Capture the cell that displays the provided text and extract its (X, Y) central coordinate. 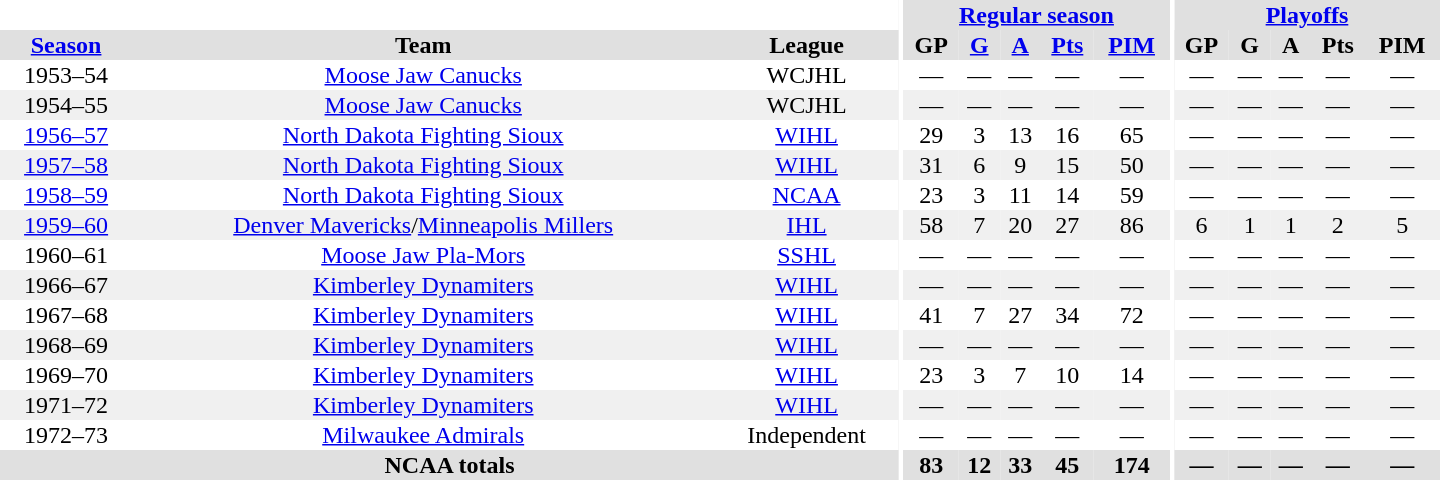
9 (1020, 165)
15 (1068, 165)
1966–67 (66, 285)
5 (1402, 225)
10 (1068, 375)
NCAA (806, 195)
SSHL (806, 255)
1960–61 (66, 255)
86 (1132, 225)
IHL (806, 225)
1971–72 (66, 405)
2 (1338, 225)
NCAA totals (450, 465)
174 (1132, 465)
59 (1132, 195)
20 (1020, 225)
31 (932, 165)
1953–54 (66, 75)
1958–59 (66, 195)
83 (932, 465)
72 (1132, 315)
1959–60 (66, 225)
65 (1132, 135)
16 (1068, 135)
58 (932, 225)
Milwaukee Admirals (423, 435)
41 (932, 315)
Independent (806, 435)
45 (1068, 465)
1956–57 (66, 135)
1967–68 (66, 315)
29 (932, 135)
Playoffs (1307, 15)
1954–55 (66, 105)
Team (423, 45)
50 (1132, 165)
33 (1020, 465)
12 (980, 465)
Season (66, 45)
34 (1068, 315)
Denver Mavericks/Minneapolis Millers (423, 225)
Regular season (1037, 15)
1969–70 (66, 375)
Moose Jaw Pla-Mors (423, 255)
1957–58 (66, 165)
League (806, 45)
13 (1020, 135)
1968–69 (66, 345)
11 (1020, 195)
1972–73 (66, 435)
